For the text-containing cell, return its midpoint in (x, y) coordinate format. 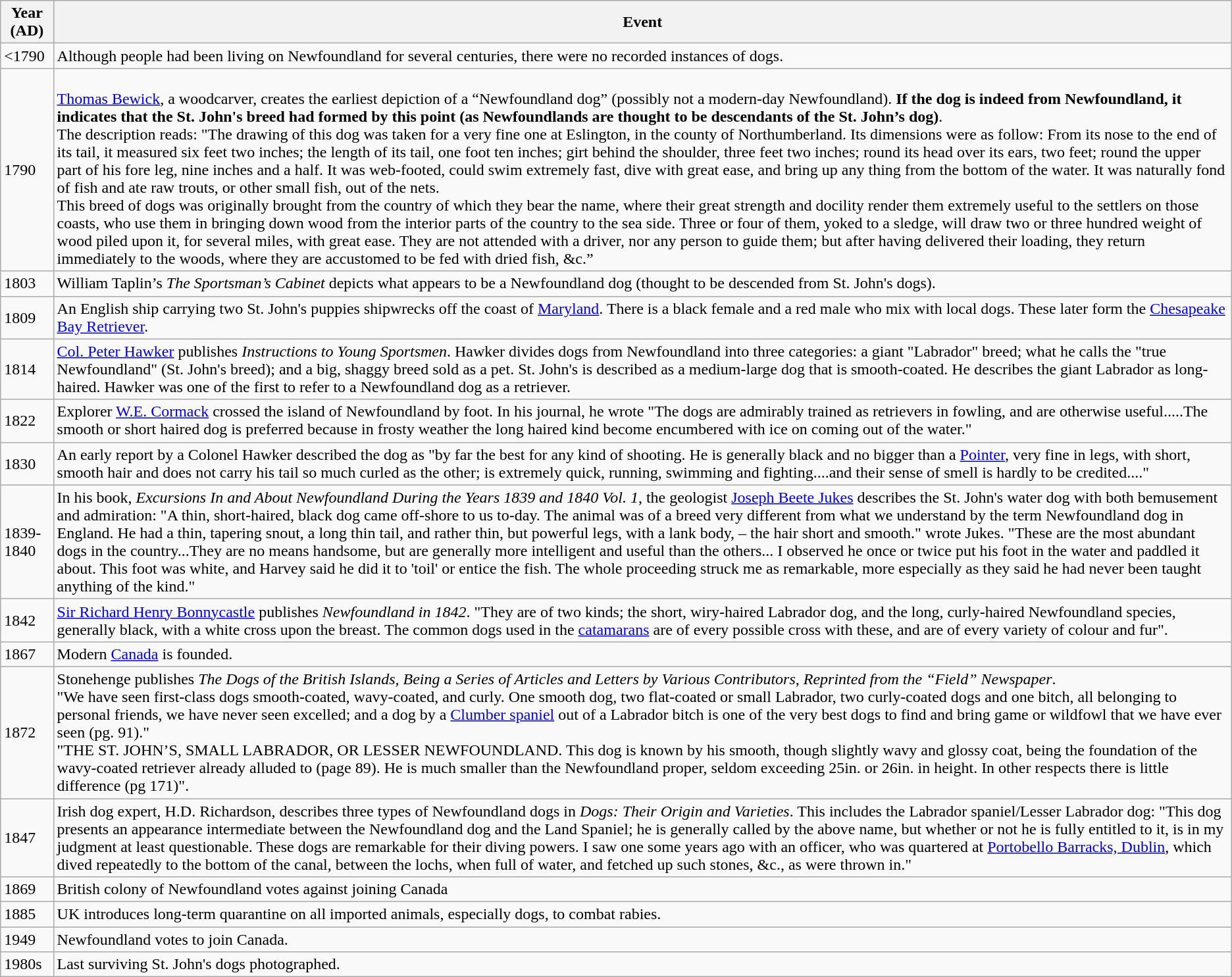
1839-1840 (27, 542)
1867 (27, 654)
Event (642, 22)
1869 (27, 889)
Although people had been living on Newfoundland for several centuries, there were no recorded instances of dogs. (642, 56)
1949 (27, 939)
UK introduces long-term quarantine on all imported animals, especially dogs, to combat rabies. (642, 914)
1847 (27, 838)
1885 (27, 914)
1830 (27, 463)
1809 (27, 317)
Newfoundland votes to join Canada. (642, 939)
Modern Canada is founded. (642, 654)
Last surviving St. John's dogs photographed. (642, 964)
1814 (27, 369)
<1790 (27, 56)
Year (AD) (27, 22)
1803 (27, 284)
1790 (27, 170)
1822 (27, 421)
William Taplin’s The Sportsman’s Cabinet depicts what appears to be a Newfoundland dog (thought to be descended from St. John's dogs). (642, 284)
1842 (27, 620)
1872 (27, 732)
1980s (27, 964)
British colony of Newfoundland votes against joining Canada (642, 889)
